For the text-containing cell, return its midpoint in (x, y) coordinate format. 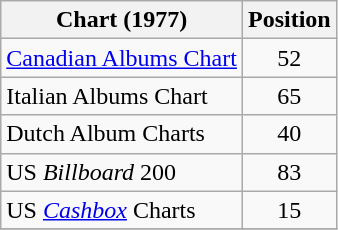
US Cashbox Charts (122, 210)
40 (289, 134)
Canadian Albums Chart (122, 58)
Chart (1977) (122, 20)
65 (289, 96)
Position (289, 20)
US Billboard 200 (122, 172)
52 (289, 58)
Italian Albums Chart (122, 96)
83 (289, 172)
Dutch Album Charts (122, 134)
15 (289, 210)
